Determine the (x, y) coordinate at the center of the cell enclosing the given text.  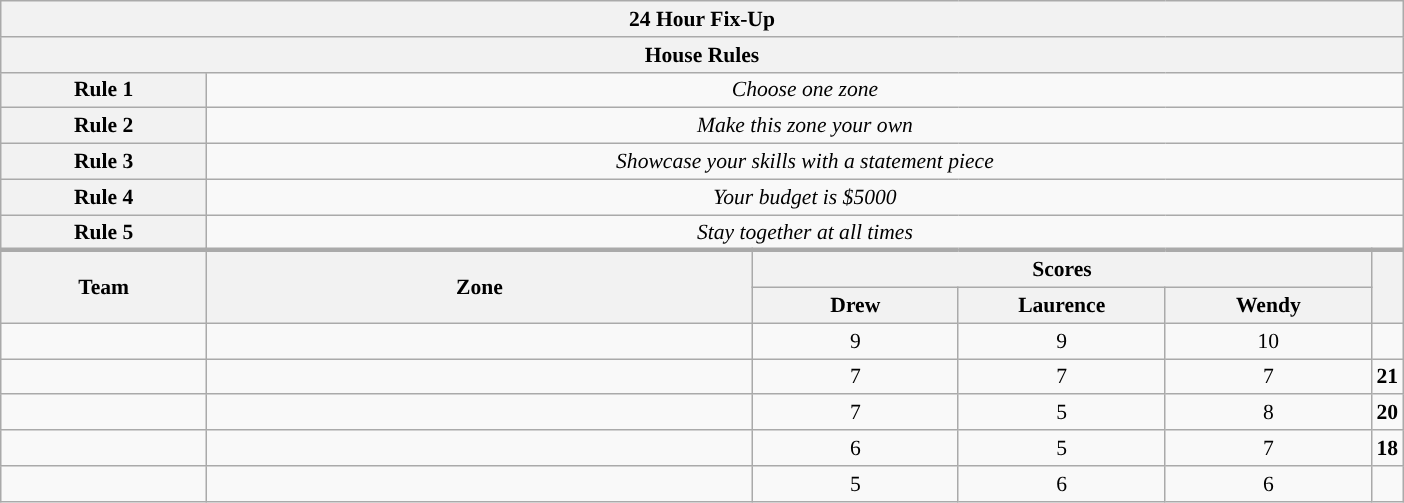
Rule 2 (104, 126)
Scores (1062, 270)
Showcase your skills with a statement piece (806, 162)
Your budget is $5000 (806, 197)
24 Hour Fix-Up (702, 19)
20 (1387, 413)
Stay together at all times (806, 233)
Rule 1 (104, 90)
21 (1387, 377)
Choose one zone (806, 90)
8 (1268, 413)
18 (1387, 448)
Rule 5 (104, 233)
Drew (855, 306)
Zone (480, 288)
Team (104, 288)
Rule 3 (104, 162)
Rule 4 (104, 197)
Wendy (1268, 306)
10 (1268, 341)
Make this zone your own (806, 126)
Laurence (1062, 306)
House Rules (702, 55)
